Extract the [X, Y] coordinate from the center of the cell holding the provided text.  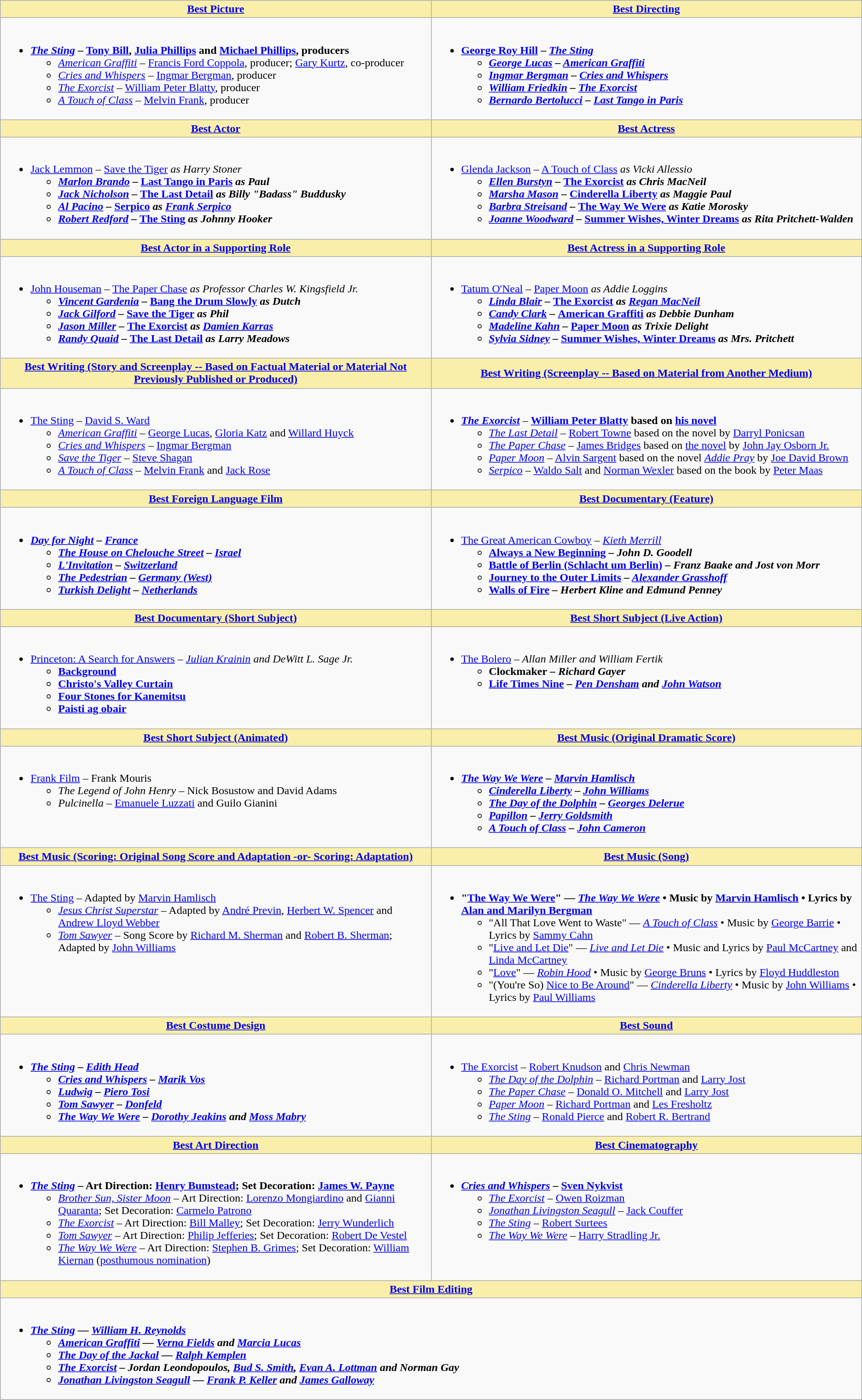
Best Actress in a Supporting Role [646, 248]
Frank Film – Frank MourisThe Legend of John Henry – Nick Bosustow and David AdamsPulcinella – Emanuele Luzzati and Guilo Gianini [215, 797]
Best Writing (Story and Screenplay -- Based on Factual Material or Material Not Previously Published or Produced) [215, 373]
Best Sound [646, 1026]
Best Music (Original Dramatic Score) [646, 737]
The Bolero – Allan Miller and William FertikClockmaker – Richard GayerLife Times Nine – Pen Densham and John Watson [646, 678]
Best Documentary (Feature) [646, 499]
Best Actor [215, 128]
Best Actor in a Supporting Role [215, 248]
Best Short Subject (Animated) [215, 737]
Best Directing [646, 9]
Day for Night – FranceThe House on Chelouche Street – IsraelL'Invitation – SwitzerlandThe Pedestrian – Germany (West)Turkish Delight – Netherlands [215, 558]
Best Cinematography [646, 1145]
Best Short Subject (Live Action) [646, 618]
Best Foreign Language Film [215, 499]
Best Actress [646, 128]
Best Music (Scoring: Original Song Score and Adaptation -or- Scoring: Adaptation) [215, 857]
Princeton: A Search for Answers – Julian Krainin and DeWitt L. Sage Jr.BackgroundChristo's Valley CurtainFour Stones for KanemitsuPaisti ag obair [215, 678]
Best Music (Song) [646, 857]
The Sting – Edith HeadCries and Whispers – Marik VosLudwig – Piero TosiTom Sawyer – DonfeldThe Way We Were – Dorothy Jeakins and Moss Mabry [215, 1086]
Best Art Direction [215, 1145]
Best Costume Design [215, 1026]
Best Film Editing [431, 1289]
Best Writing (Screenplay -- Based on Material from Another Medium) [646, 373]
Best Documentary (Short Subject) [215, 618]
Best Picture [215, 9]
